Return (X, Y) of the center of cell containing provided text 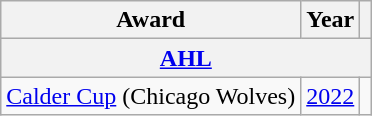
Award (151, 20)
Year (330, 20)
AHL (186, 58)
2022 (330, 96)
Calder Cup (Chicago Wolves) (151, 96)
